Pinpoint the cell where the given text exists, returning its (x, y) midpoint coordinate. 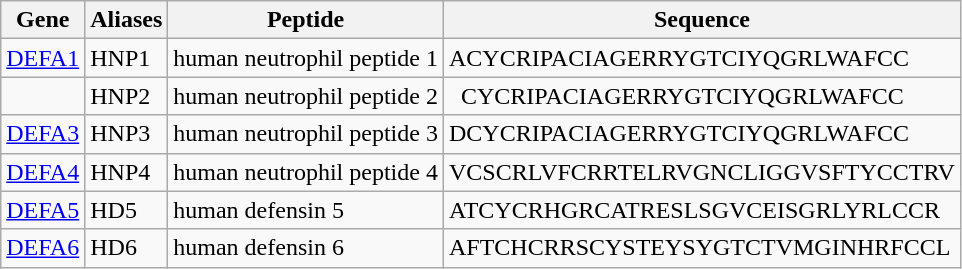
DEFA3 (43, 134)
AFTCHCRRSCYSTEYSYGTCTVMGINHRFCCL (702, 248)
HD6 (126, 248)
Gene (43, 20)
DEFA6 (43, 248)
HNP1 (126, 58)
human defensin 6 (306, 248)
human defensin 5 (306, 210)
human neutrophil peptide 2 (306, 96)
HNP3 (126, 134)
human neutrophil peptide 3 (306, 134)
DCYCRIPACIAGERRYGTCIYQGRLWAFCC (702, 134)
DEFA4 (43, 172)
HNP4 (126, 172)
DEFA1 (43, 58)
Peptide (306, 20)
Sequence (702, 20)
HNP2 (126, 96)
Aliases (126, 20)
DEFA5 (43, 210)
HD5 (126, 210)
ACYCRIPACIAGERRYGTCIYQGRLWAFCC (702, 58)
human neutrophil peptide 4 (306, 172)
VCSCRLVFCRRTELRVGNCLIGGVSFTYCCTRV (702, 172)
CYCRIPACIAGERRYGTCIYQGRLWAFCC (702, 96)
ATCYCRHGRCATRESLSGVCEISGRLYRLCCR (702, 210)
human neutrophil peptide 1 (306, 58)
